Capture the cell that displays the provided text and extract its (x, y) central coordinate. 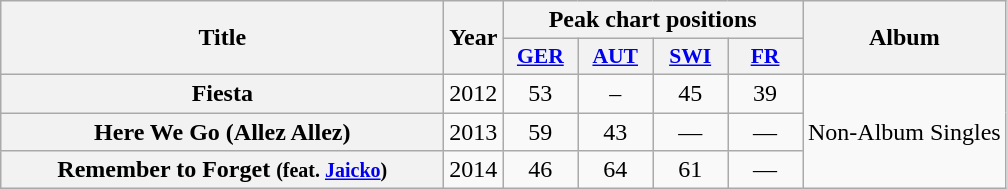
Non-Album Singles (904, 131)
43 (616, 131)
GER (540, 57)
Remember to Forget (feat. Jaicko) (222, 170)
Peak chart positions (653, 20)
61 (690, 170)
– (616, 93)
2013 (474, 131)
Here We Go (Allez Allez) (222, 131)
2012 (474, 93)
53 (540, 93)
SWI (690, 57)
59 (540, 131)
Title (222, 38)
46 (540, 170)
Year (474, 38)
AUT (616, 57)
2014 (474, 170)
39 (766, 93)
45 (690, 93)
64 (616, 170)
Album (904, 38)
FR (766, 57)
Fiesta (222, 93)
